Pinpoint the cell where the given text exists, returning its (x, y) midpoint coordinate. 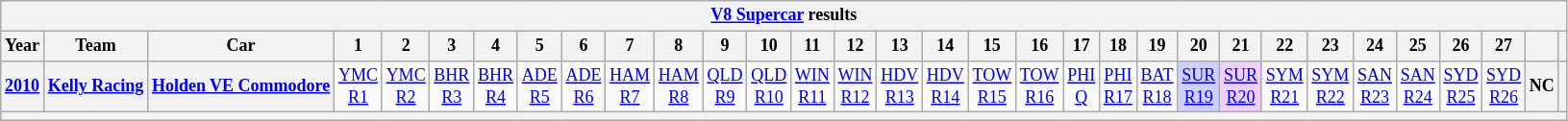
SANR24 (1417, 86)
SYMR22 (1331, 86)
SANR23 (1375, 86)
Holden VE Commodore (241, 86)
22 (1284, 46)
23 (1331, 46)
WINR12 (856, 86)
HDVR14 (946, 86)
15 (992, 46)
ADER5 (539, 86)
27 (1504, 46)
20 (1199, 46)
BHRR4 (496, 86)
HAMR8 (679, 86)
9 (725, 46)
HDVR13 (900, 86)
TOWR16 (1040, 86)
ADER6 (584, 86)
2010 (23, 86)
13 (900, 46)
BATR18 (1157, 86)
BHRR3 (452, 86)
YMCR1 (359, 86)
16 (1040, 46)
21 (1241, 46)
SYDR25 (1461, 86)
QLDR9 (725, 86)
WINR11 (811, 86)
PHIR17 (1119, 86)
V8 Supercar results (784, 15)
3 (452, 46)
7 (631, 46)
26 (1461, 46)
14 (946, 46)
SYDR26 (1504, 86)
10 (769, 46)
SUR R20 (1241, 86)
4 (496, 46)
2 (406, 46)
HAMR7 (631, 86)
NC (1542, 86)
18 (1119, 46)
TOWR15 (992, 86)
12 (856, 46)
24 (1375, 46)
Car (241, 46)
17 (1082, 46)
QLDR10 (769, 86)
6 (584, 46)
Team (95, 46)
25 (1417, 46)
SYMR21 (1284, 86)
5 (539, 46)
PHIQ (1082, 86)
Year (23, 46)
SUR R19 (1199, 86)
19 (1157, 46)
8 (679, 46)
1 (359, 46)
Kelly Racing (95, 86)
11 (811, 46)
YMCR2 (406, 86)
